Capture the cell that displays the provided text and extract its [X, Y] central coordinate. 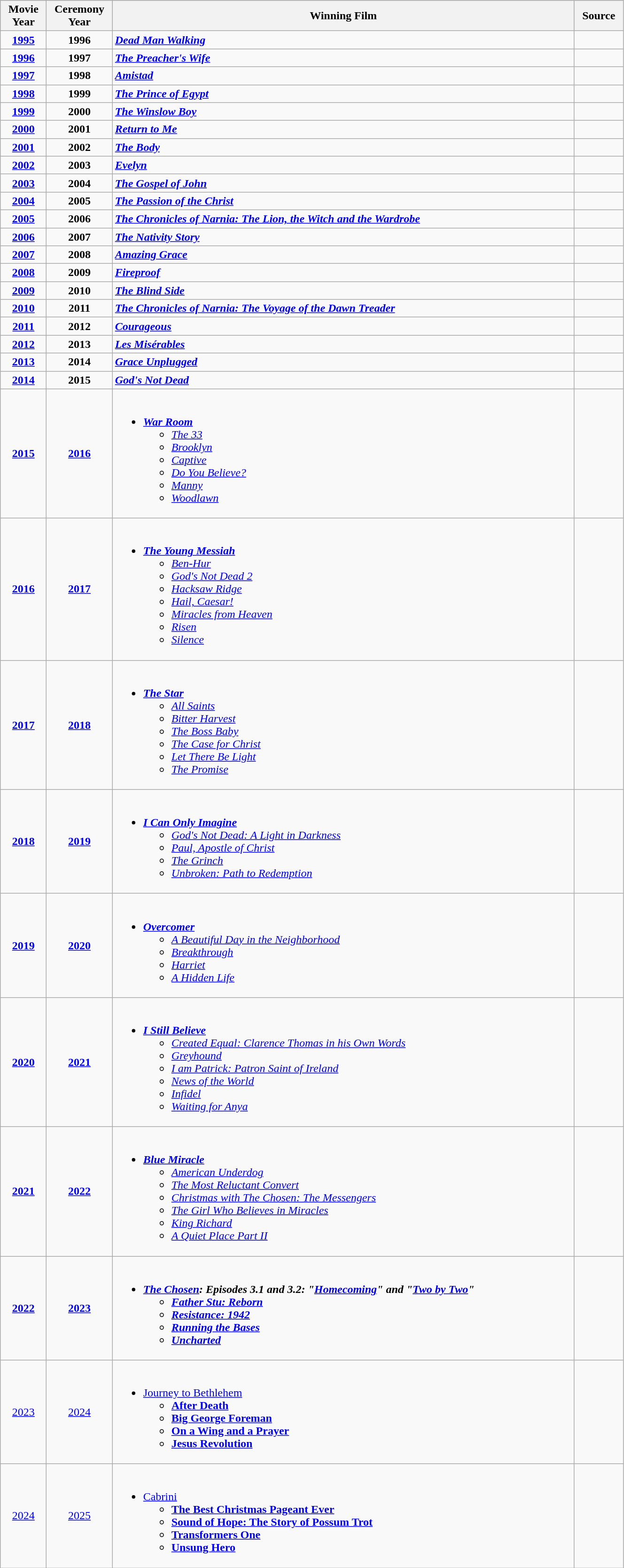
Dead Man Walking [343, 40]
Ceremony Year [79, 16]
God's Not Dead [343, 380]
Winning Film [343, 16]
CabriniThe Best Christmas Pageant EverSound of Hope: The Story of Possum TrotTransformers OneUnsung Hero [343, 1516]
I Still BelieveCreated Equal: Clarence Thomas in his Own WordsGreyhoundI am Patrick: Patron Saint of IrelandNews of the WorldInfidelWaiting for Anya [343, 1062]
The Passion of the Christ [343, 201]
The Chosen: Episodes 3.1 and 3.2: "Homecoming" and "Two by Two"Father Stu: RebornResistance: 1942Running the BasesUncharted [343, 1308]
The Prince of Egypt [343, 94]
The Blind Side [343, 291]
2025 [79, 1516]
1995 [23, 40]
OvercomerA Beautiful Day in the NeighborhoodBreakthroughHarrietA Hidden Life [343, 945]
The Young MessiahBen-HurGod's Not Dead 2Hacksaw RidgeHail, Caesar!Miracles from HeavenRisenSilence [343, 589]
Journey to BethlehemAfter DeathBig George ForemanOn a Wing and a PrayerJesus Revolution [343, 1412]
The Chronicles of Narnia: The Voyage of the Dawn Treader [343, 308]
Evelyn [343, 165]
War RoomThe 33BrooklynCaptiveDo You Believe?MannyWoodlawn [343, 453]
The Body [343, 147]
Return to Me [343, 129]
The Preacher's Wife [343, 58]
Amistad [343, 76]
The Chronicles of Narnia: The Lion, the Witch and the Wardrobe [343, 219]
The Nativity Story [343, 236]
I Can Only ImagineGod's Not Dead: A Light in DarknessPaul, Apostle of ChristThe GrinchUnbroken: Path to Redemption [343, 842]
Source [599, 16]
The Gospel of John [343, 183]
Courageous [343, 326]
Amazing Grace [343, 255]
Fireproof [343, 273]
Grace Unplugged [343, 362]
The Winslow Boy [343, 111]
Les Misérables [343, 344]
Movie Year [23, 16]
The StarAll SaintsBitter HarvestThe Boss BabyThe Case for ChristLet There Be LightThe Promise [343, 725]
